Locate the cell with the specified text and output its (x, y) center coordinate. 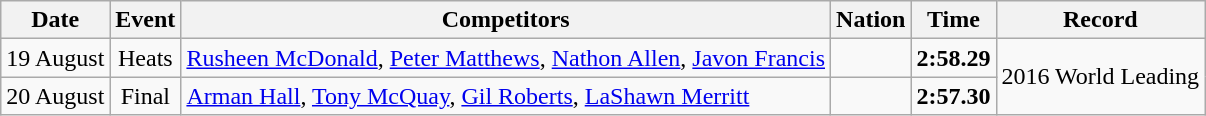
Nation (871, 20)
Rusheen McDonald, Peter Matthews, Nathon Allen, Javon Francis (506, 58)
2:57.30 (954, 96)
Date (56, 20)
Heats (146, 58)
Event (146, 20)
Competitors (506, 20)
Time (954, 20)
2016 World Leading (1100, 77)
Final (146, 96)
Record (1100, 20)
19 August (56, 58)
Arman Hall, Tony McQuay, Gil Roberts, LaShawn Merritt (506, 96)
2:58.29 (954, 58)
20 August (56, 96)
